Identify which cell holds the provided text, then report its (x, y) central coordinate. 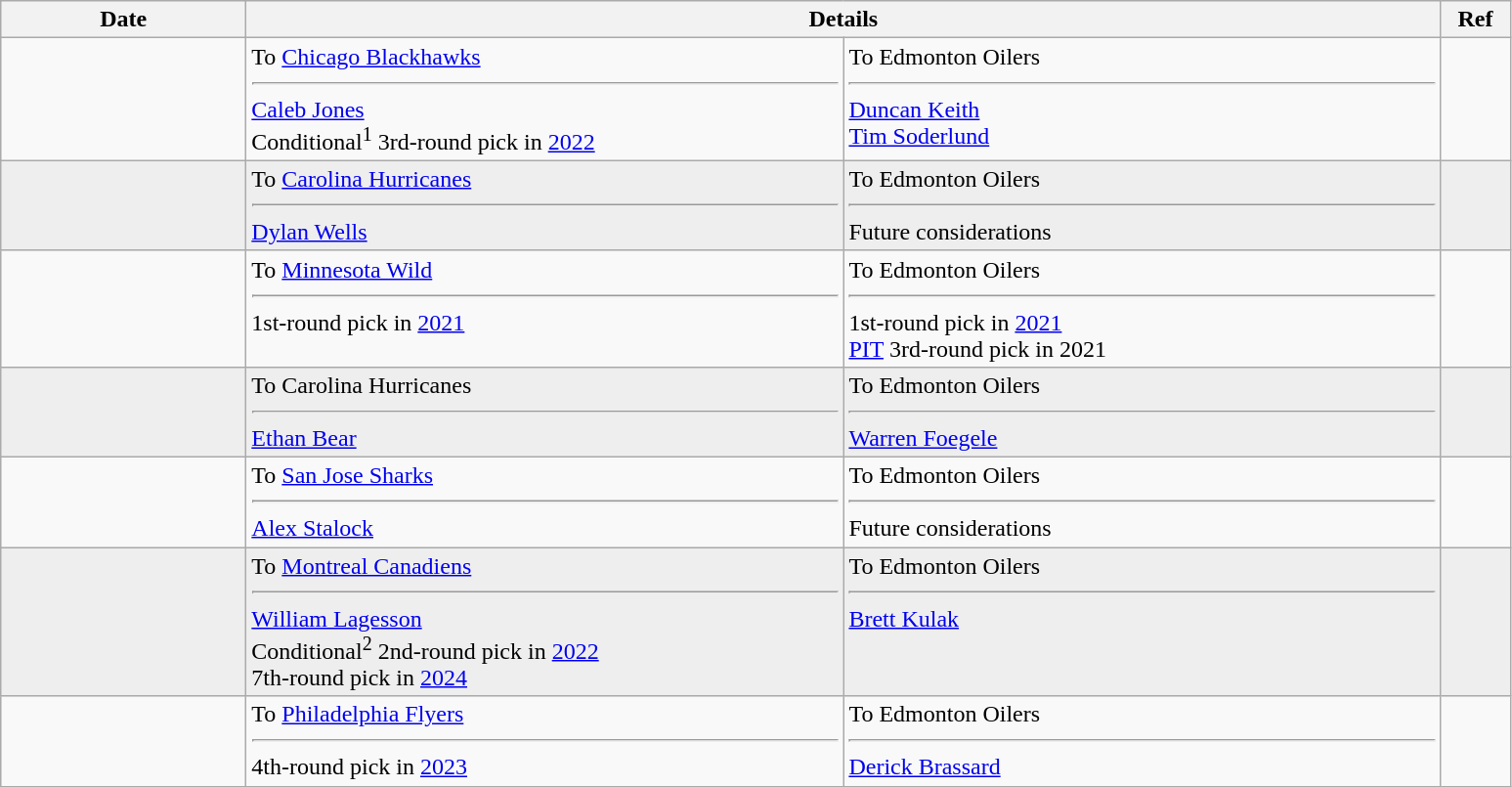
To Carolina HurricanesDylan Wells (545, 205)
To Montreal CanadiensWilliam LagessonConditional2 2nd-round pick in 20227th-round pick in 2024 (545, 622)
To Edmonton OilersBrett Kulak (1142, 622)
To San Jose SharksAlex Stalock (545, 503)
To Edmonton OilersWarren Foegele (1142, 412)
To Chicago BlackhawksCaleb JonesConditional1 3rd-round pick in 2022 (545, 100)
To Philadelphia Flyers4th-round pick in 2023 (545, 741)
To Edmonton OilersDerick Brassard (1142, 741)
To Carolina HurricanesEthan Bear (545, 412)
Details (843, 20)
Date (123, 20)
To Edmonton OilersDuncan KeithTim Soderlund (1142, 100)
Ref (1476, 20)
To Minnesota Wild1st-round pick in 2021 (545, 309)
To Edmonton Oilers1st-round pick in 2021PIT 3rd-round pick in 2021 (1142, 309)
